Search for the cell housing the specified text and yield its [x, y] center coordinate. 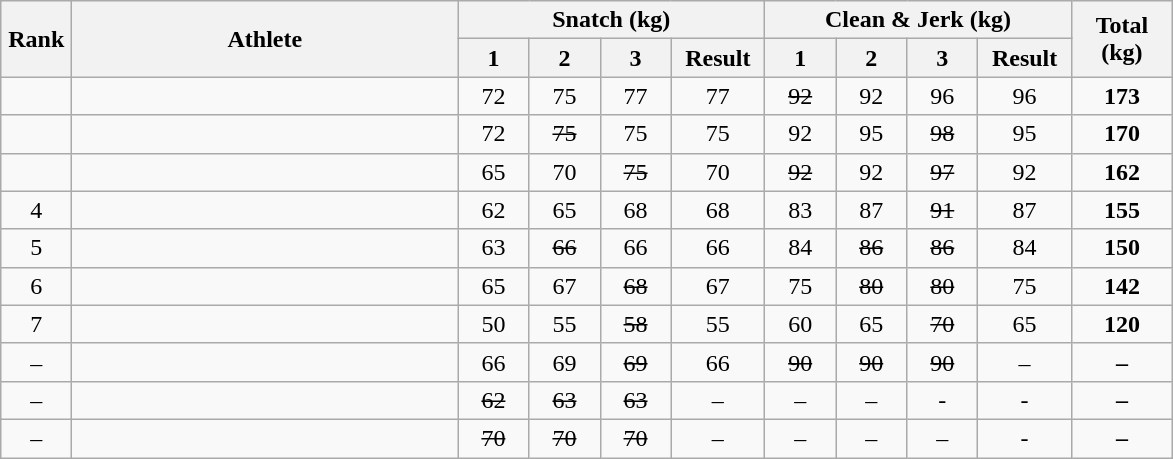
173 [1122, 96]
Total (kg) [1122, 39]
98 [942, 134]
5 [36, 248]
150 [1122, 248]
50 [494, 324]
142 [1122, 286]
6 [36, 286]
120 [1122, 324]
97 [942, 172]
91 [942, 210]
60 [800, 324]
Rank [36, 39]
155 [1122, 210]
Clean & Jerk (kg) [918, 20]
58 [636, 324]
162 [1122, 172]
83 [800, 210]
7 [36, 324]
170 [1122, 134]
Snatch (kg) [612, 20]
4 [36, 210]
Athlete [265, 39]
